For the text-containing cell, return its midpoint in (X, Y) coordinate format. 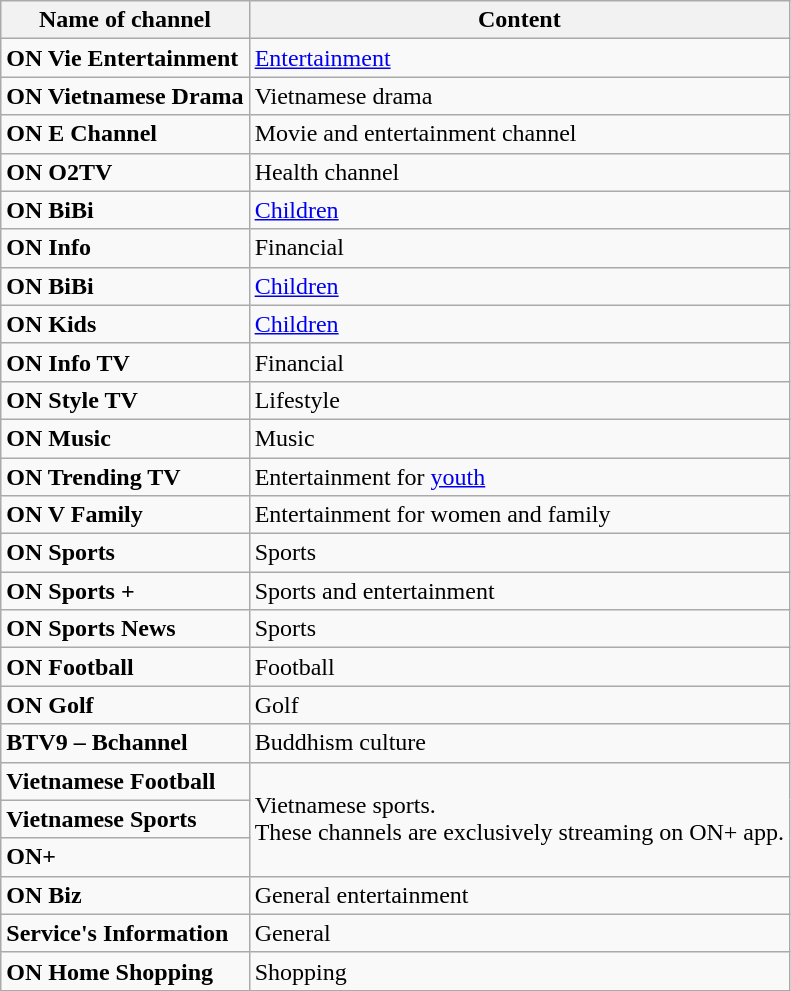
Entertainment for youth (519, 477)
General (519, 933)
Vietnamese Football (125, 781)
ON Football (125, 667)
Buddhism culture (519, 743)
ON Style TV (125, 400)
ON O2TV (125, 172)
ON V Family (125, 515)
Vietnamese drama (519, 96)
Sports and entertainment (519, 591)
Movie and entertainment channel (519, 134)
ON Vietnamese Drama (125, 96)
ON Sports News (125, 629)
Golf (519, 705)
ON Sports + (125, 591)
ON+ (125, 857)
Vietnamese sports.These channels are exclusively streaming on ON+ app. (519, 819)
Shopping (519, 971)
Entertainment for women and family (519, 515)
ON Vie Entertainment (125, 58)
ON Biz (125, 895)
General entertainment (519, 895)
ON Info TV (125, 362)
Health channel (519, 172)
ON Sports (125, 553)
Vietnamese Sports (125, 819)
Service's Information (125, 933)
Lifestyle (519, 400)
Content (519, 20)
BTV9 – Bchannel (125, 743)
ON Info (125, 248)
ON Golf (125, 705)
Music (519, 438)
Football (519, 667)
Entertainment (519, 58)
ON Music (125, 438)
ON Home Shopping (125, 971)
ON E Channel (125, 134)
Name of channel (125, 20)
ON Trending TV (125, 477)
ON Kids (125, 324)
